Find where the given text appears and provide that cell's center as [X, Y] coordinate. 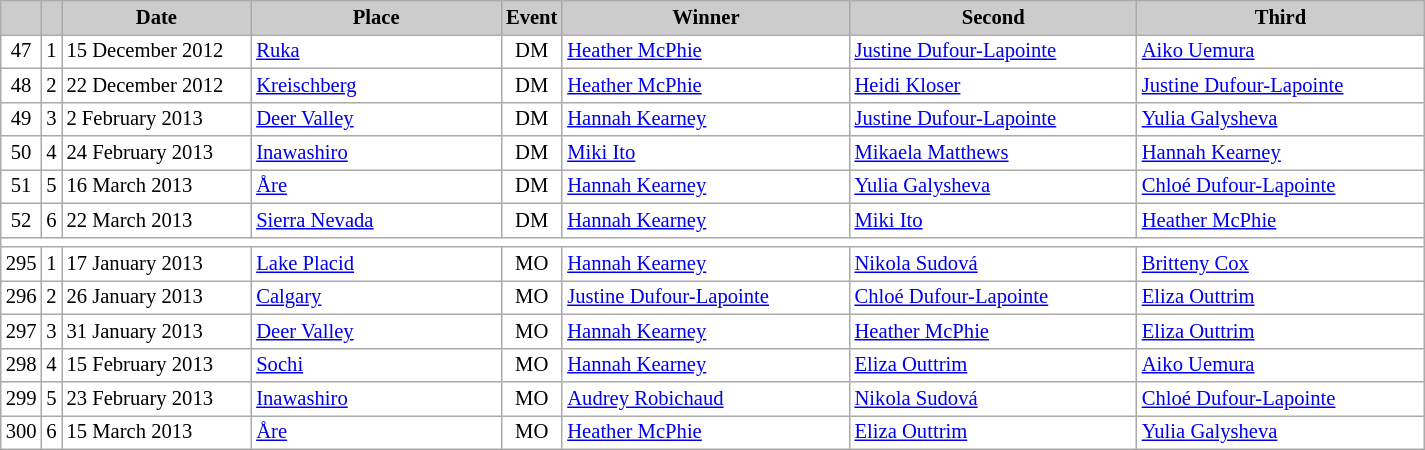
24 February 2013 [157, 153]
Audrey Robichaud [706, 399]
50 [22, 153]
Date [157, 17]
26 January 2013 [157, 297]
296 [22, 297]
297 [22, 331]
Second [994, 17]
Place [376, 17]
2 February 2013 [157, 119]
15 December 2012 [157, 51]
22 December 2012 [157, 85]
15 February 2013 [157, 365]
300 [22, 432]
295 [22, 263]
Sierra Nevada [376, 220]
Ruka [376, 51]
Mikaela Matthews [994, 153]
23 February 2013 [157, 399]
Lake Placid [376, 263]
Winner [706, 17]
17 January 2013 [157, 263]
Event [532, 17]
Kreischberg [376, 85]
48 [22, 85]
47 [22, 51]
298 [22, 365]
31 January 2013 [157, 331]
52 [22, 220]
299 [22, 399]
Calgary [376, 297]
Britteny Cox [1280, 263]
51 [22, 186]
Third [1280, 17]
16 March 2013 [157, 186]
49 [22, 119]
Sochi [376, 365]
22 March 2013 [157, 220]
15 March 2013 [157, 432]
Heidi Kloser [994, 85]
